Pinpoint the cell where the given text exists, returning its [x, y] midpoint coordinate. 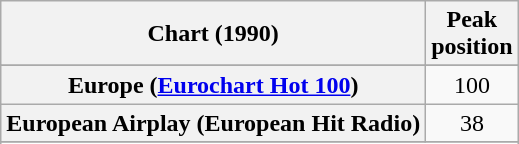
38 [472, 123]
Chart (1990) [214, 34]
Peakposition [472, 34]
Europe (Eurochart Hot 100) [214, 85]
European Airplay (European Hit Radio) [214, 123]
100 [472, 85]
